Locate the cell with the specified text and output its (x, y) center coordinate. 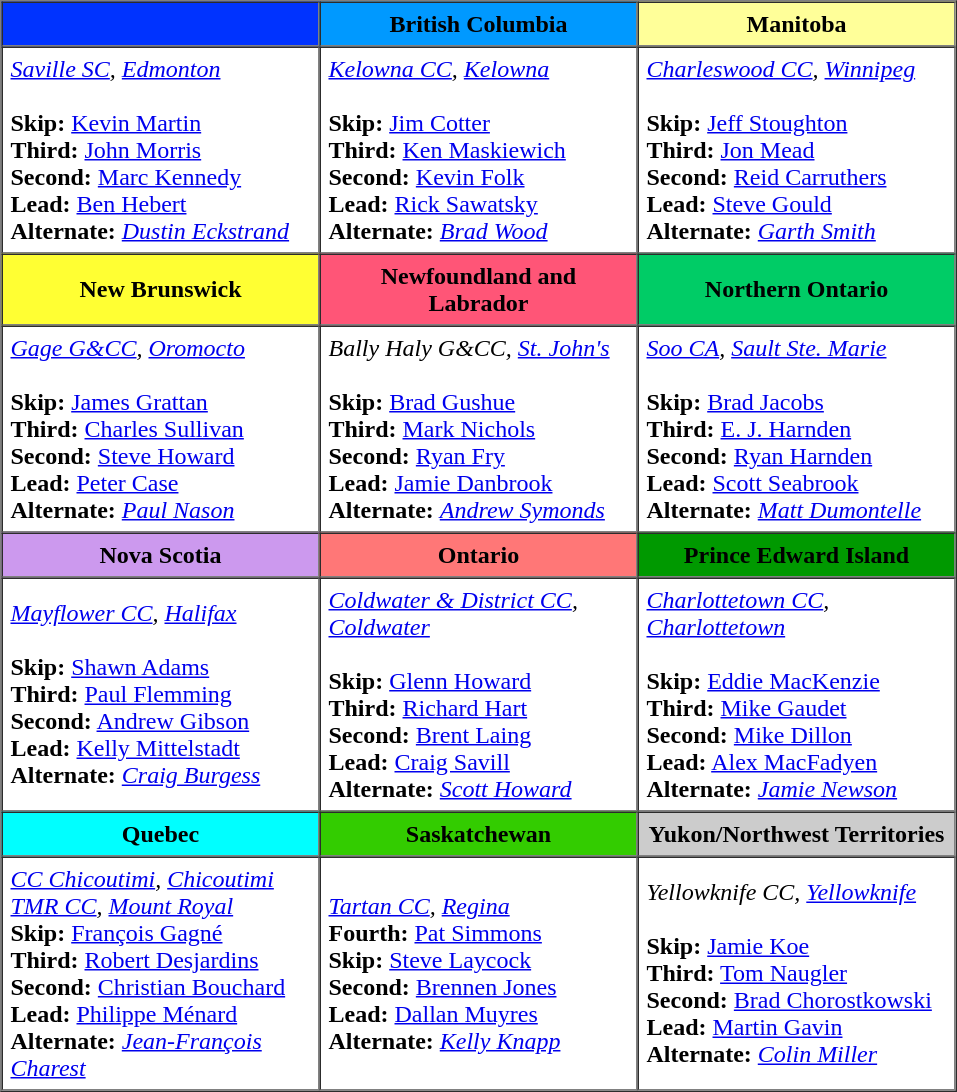
Soo CA, Sault Ste. MarieSkip: Brad Jacobs Third: E. J. Harnden Second: Ryan Harnden Lead: Scott Seabrook Alternate: Matt Dumontelle (797, 430)
Saskatchewan (479, 834)
Yukon/Northwest Territories (797, 834)
Newfoundland and Labrador (479, 290)
Nova Scotia (161, 554)
British Columbia (479, 24)
Manitoba (797, 24)
Gage G&CC, Oromocto Skip: James Grattan Third: Charles Sullivan Second: Steve Howard Lead: Peter Case Alternate: Paul Nason (161, 430)
Mayflower CC, HalifaxSkip: Shawn Adams Third: Paul Flemming Second: Andrew Gibson Lead: Kelly Mittelstadt Alternate: Craig Burgess (161, 695)
Bally Haly G&CC, St. John's Skip: Brad Gushue Third: Mark Nichols Second: Ryan Fry Lead: Jamie Danbrook Alternate: Andrew Symonds (479, 430)
New Brunswick (161, 290)
Charlottetown CC, CharlottetownSkip: Eddie MacKenzie Third: Mike Gaudet Second: Mike Dillon Lead: Alex MacFadyen Alternate: Jamie Newson (797, 695)
Kelowna CC, KelownaSkip: Jim Cotter Third: Ken Maskiewich Second: Kevin Folk Lead: Rick Sawatsky Alternate: Brad Wood (479, 150)
Tartan CC, ReginaFourth: Pat Simmons Skip: Steve Laycock Second: Brennen Jones Lead: Dallan Muyres Alternate: Kelly Knapp (479, 973)
Northern Ontario (797, 290)
Ontario (479, 554)
Coldwater & District CC, Coldwater Skip: Glenn Howard Third: Richard Hart Second: Brent Laing Lead: Craig Savill Alternate: Scott Howard (479, 695)
Prince Edward Island (797, 554)
Charleswood CC, Winnipeg Skip: Jeff Stoughton Third: Jon Mead Second: Reid Carruthers Lead: Steve Gould Alternate: Garth Smith (797, 150)
Saville SC, Edmonton Skip: Kevin Martin Third: John Morris Second: Marc Kennedy Lead: Ben Hebert Alternate: Dustin Eckstrand (161, 150)
Yellowknife CC, YellowknifeSkip: Jamie Koe Third: Tom Naugler Second: Brad Chorostkowski Lead: Martin Gavin Alternate: Colin Miller (797, 973)
Quebec (161, 834)
